Identify which cell holds the provided text, then report its (x, y) central coordinate. 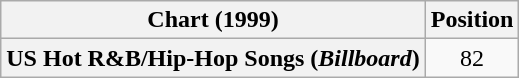
Chart (1999) (213, 20)
Position (472, 20)
US Hot R&B/Hip-Hop Songs (Billboard) (213, 58)
82 (472, 58)
